Find where the given text appears and provide that cell's center as (x, y) coordinate. 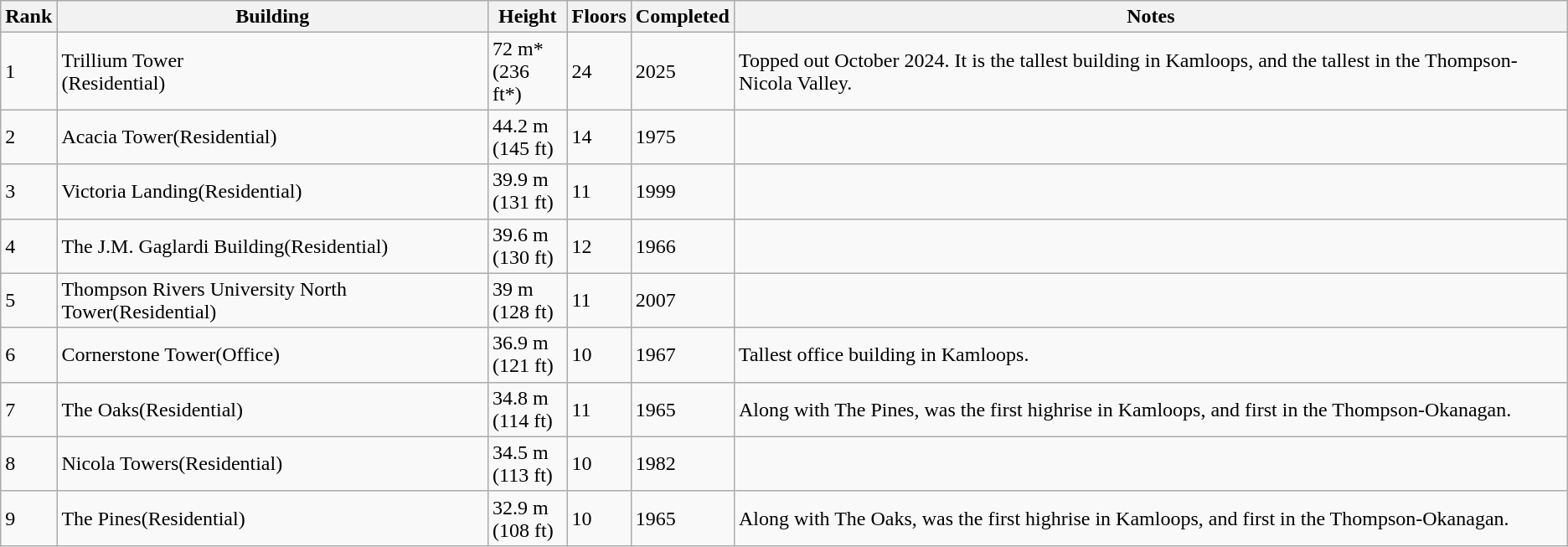
1999 (682, 191)
14 (599, 137)
Victoria Landing(Residential) (273, 191)
1975 (682, 137)
Completed (682, 17)
Thompson Rivers University North Tower(Residential) (273, 300)
Notes (1151, 17)
1 (28, 71)
Nicola Towers(Residential) (273, 464)
8 (28, 464)
4 (28, 246)
34.5 m(113 ft) (528, 464)
Topped out October 2024. It is the tallest building in Kamloops, and the tallest in the Thompson-Nicola Valley. (1151, 71)
24 (599, 71)
Along with The Pines, was the first highrise in Kamloops, and first in the Thompson-Okanagan. (1151, 409)
The Pines(Residential) (273, 518)
1966 (682, 246)
44.2 m(145 ft) (528, 137)
Cornerstone Tower(Office) (273, 355)
Tallest office building in Kamloops. (1151, 355)
Rank (28, 17)
39 m(128 ft) (528, 300)
Acacia Tower(Residential) (273, 137)
The Oaks(Residential) (273, 409)
6 (28, 355)
2 (28, 137)
The J.M. Gaglardi Building(Residential) (273, 246)
36.9 m(121 ft) (528, 355)
72 m*(236 ft*) (528, 71)
Along with The Oaks, was the first highrise in Kamloops, and first in the Thompson-Okanagan. (1151, 518)
12 (599, 246)
32.9 m(108 ft) (528, 518)
Height (528, 17)
Trillium Tower(Residential) (273, 71)
3 (28, 191)
39.9 m(131 ft) (528, 191)
7 (28, 409)
39.6 m(130 ft) (528, 246)
1967 (682, 355)
2025 (682, 71)
Floors (599, 17)
Building (273, 17)
34.8 m(114 ft) (528, 409)
9 (28, 518)
1982 (682, 464)
5 (28, 300)
2007 (682, 300)
